Return (X, Y) of the center of cell containing provided text 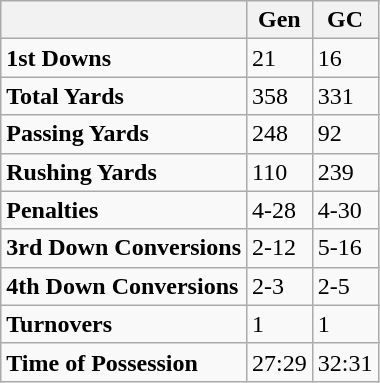
3rd Down Conversions (124, 248)
248 (280, 134)
110 (280, 172)
32:31 (345, 362)
92 (345, 134)
2-12 (280, 248)
358 (280, 96)
GC (345, 20)
27:29 (280, 362)
4-30 (345, 210)
Total Yards (124, 96)
Passing Yards (124, 134)
1st Downs (124, 58)
5-16 (345, 248)
Gen (280, 20)
Time of Possession (124, 362)
Turnovers (124, 324)
2-3 (280, 286)
21 (280, 58)
2-5 (345, 286)
Penalties (124, 210)
16 (345, 58)
Rushing Yards (124, 172)
4th Down Conversions (124, 286)
331 (345, 96)
239 (345, 172)
4-28 (280, 210)
